Determine the (X, Y) coordinate at the center of the cell enclosing the given text.  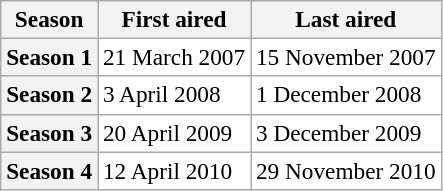
15 November 2007 (346, 57)
1 December 2008 (346, 95)
Last aired (346, 19)
29 November 2010 (346, 170)
Season (50, 19)
Season 1 (50, 57)
First aired (174, 19)
Season 4 (50, 170)
3 December 2009 (346, 133)
12 April 2010 (174, 170)
Season 3 (50, 133)
3 April 2008 (174, 95)
Season 2 (50, 95)
21 March 2007 (174, 57)
20 April 2009 (174, 133)
